From the cell containing the given text, extract its center point as [x, y] coordinate. 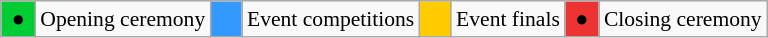
Closing ceremony [683, 19]
Event finals [508, 19]
Opening ceremony [122, 19]
Event competitions [330, 19]
